Determine the [x, y] coordinate at the center of the cell enclosing the given text.  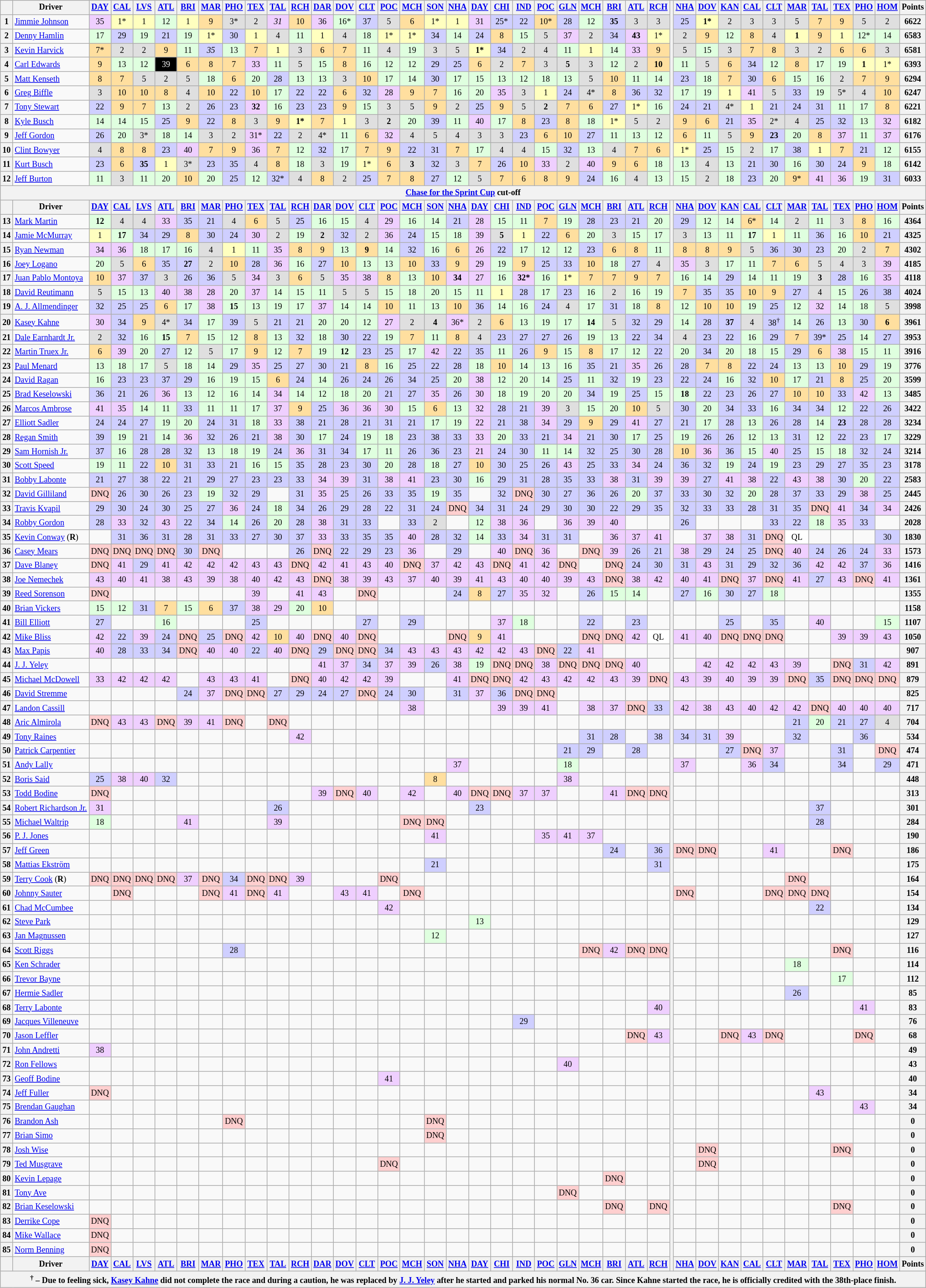
3776 [913, 366]
Matt Kenseth [51, 78]
116 [913, 950]
1158 [913, 608]
Regan Smith [51, 437]
Terry Labonte [51, 1008]
57 [6, 851]
2028 [913, 522]
2583 [913, 480]
1361 [913, 580]
Ryan Newman [51, 250]
58 [6, 864]
Kyle Busch [51, 121]
301 [913, 808]
6581 [913, 50]
Mike Wallace [51, 1236]
Steve Park [51, 922]
474 [913, 750]
82 [6, 1207]
164 [913, 879]
6221 [913, 108]
72 [6, 1064]
3599 [913, 380]
6033 [913, 179]
Denny Hamlin [51, 36]
David Reutimann [51, 293]
44 [6, 666]
9* [797, 179]
52 [6, 780]
Chad McCumbee [51, 907]
Jeff Green [51, 851]
4118 [913, 278]
825 [913, 694]
Jimmie Johnson [51, 22]
4325 [913, 235]
6583 [913, 36]
70 [6, 1036]
5* [842, 93]
Scott Speed [51, 466]
3485 [913, 395]
448 [913, 780]
Jeff Burton [51, 179]
Kasey Kahne [51, 322]
Martin Truex Jr. [51, 352]
39* [820, 337]
Norm Benning [51, 1250]
Brad Keselowski [51, 395]
6294 [913, 78]
907 [913, 651]
64 [6, 950]
6155 [913, 150]
2* [774, 121]
Max Papis [51, 651]
7* [100, 50]
Kevin Conway (R) [51, 537]
10* [546, 22]
186 [913, 851]
Terry Cook (R) [51, 879]
Ted Musgrave [51, 1164]
Greg Biffle [51, 93]
38† [774, 322]
3961 [913, 322]
Joe Nemechek [51, 580]
114 [913, 965]
46 [6, 694]
Tony Ave [51, 1193]
61 [6, 907]
534 [913, 737]
Mark Martin [51, 222]
Jeff Gordon [51, 136]
Kurt Busch [51, 164]
66 [6, 979]
81 [6, 1193]
1355 [913, 594]
1416 [913, 565]
71 [6, 1050]
Jan Magnussen [51, 936]
Robert Richardson Jr. [51, 808]
59 [6, 879]
Clint Bowyer [51, 150]
Robby Gordon [51, 522]
Michael McDowell [51, 679]
Mike Bliss [51, 636]
Landon Cassill [51, 708]
Bill Elliott [51, 623]
36* [458, 322]
Hermie Sadler [51, 993]
62 [6, 922]
Ron Fellows [51, 1064]
51 [6, 765]
Michael Waltrip [51, 822]
4364 [913, 222]
48 [6, 722]
63 [6, 936]
Brian Vickers [51, 608]
3229 [913, 437]
55 [6, 822]
3178 [913, 466]
717 [913, 708]
4024 [913, 293]
Josh Wise [51, 1150]
David Ragan [51, 380]
2426 [913, 509]
David Stremme [51, 694]
Kevin Harvick [51, 50]
6247 [913, 93]
J. J. Yeley [51, 666]
Brian Simo [51, 1135]
Casey Mears [51, 552]
6142 [913, 164]
73 [6, 1079]
Mattias Ekström [51, 864]
74 [6, 1093]
79 [6, 1164]
Dave Blaney [51, 565]
Marcos Ambrose [51, 409]
4185 [913, 264]
6182 [913, 121]
3998 [913, 306]
154 [913, 894]
Sam Hornish Jr. [51, 451]
Juan Pablo Montoya [51, 278]
Todd Bodine [51, 793]
891 [913, 666]
Scott Riggs [51, 950]
Geoff Bodine [51, 1079]
Joey Logano [51, 264]
77 [6, 1135]
1573 [913, 552]
Andy Lally [51, 765]
Elliott Sadler [51, 423]
313 [913, 793]
Bobby Labonte [51, 480]
Johnny Sauter [51, 894]
Brandon Ash [51, 1122]
31* [256, 136]
1107 [913, 623]
16* [345, 22]
Jeff Fuller [51, 1093]
879 [913, 679]
1830 [913, 537]
134 [913, 907]
P. J. Jones [51, 836]
Jamie McMurray [51, 235]
Brendan Gaughan [51, 1107]
Reed Sorenson [51, 594]
Jason Leffler [51, 1036]
78 [6, 1150]
Paul Menard [51, 366]
Jacques Villeneuve [51, 1021]
Derrike Cope [51, 1221]
129 [913, 922]
Tony Stewart [51, 108]
47 [6, 708]
Chase for the Sprint Cup cut-off [463, 192]
471 [913, 765]
3234 [913, 423]
Kevin Lepage [51, 1178]
Tony Raines [51, 737]
190 [913, 836]
3953 [913, 337]
Carl Edwards [51, 65]
6622 [913, 22]
67 [6, 993]
6393 [913, 65]
Travis Kvapil [51, 509]
53 [6, 793]
3214 [913, 451]
Patrick Carpentier [51, 750]
A. J. Allmendinger [51, 306]
112 [913, 979]
David Gilliland [51, 494]
3916 [913, 352]
6* [752, 222]
704 [913, 722]
6176 [913, 136]
Dale Earnhardt Jr. [51, 337]
1050 [913, 636]
54 [6, 808]
Boris Said [51, 780]
84 [6, 1236]
69 [6, 1021]
284 [913, 822]
Brian Keselowski [51, 1207]
25* [502, 22]
127 [913, 936]
50 [6, 750]
80 [6, 1178]
175 [913, 864]
Aric Almirola [51, 722]
2445 [913, 494]
56 [6, 836]
12* [864, 36]
Trevor Bayne [51, 979]
75 [6, 1107]
Ken Schrader [51, 965]
John Andretti [51, 1050]
60 [6, 894]
3422 [913, 409]
65 [6, 965]
4302 [913, 250]
45 [6, 679]
